Scan for the cell matching the given text and deliver its (X, Y) coordinate at center. 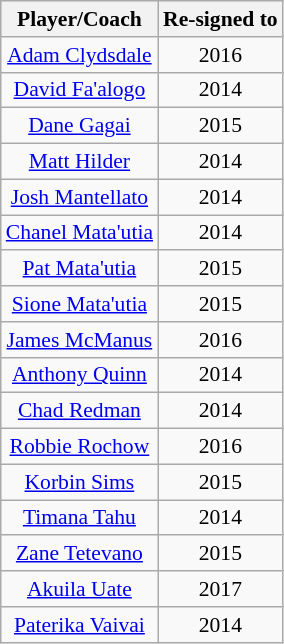
Chad Redman (80, 411)
Akuila Uate (80, 589)
Robbie Rochow (80, 447)
Chanel Mata'utia (80, 233)
James McManus (80, 340)
Sione Mata'utia (80, 304)
David Fa'alogo (80, 90)
Paterika Vaivai (80, 625)
Korbin Sims (80, 482)
Zane Tetevano (80, 554)
Player/Coach (80, 19)
Timana Tahu (80, 518)
Matt Hilder (80, 162)
Josh Mantellato (80, 197)
Pat Mata'utia (80, 269)
2017 (220, 589)
Adam Clydsdale (80, 55)
Anthony Quinn (80, 375)
Re-signed to (220, 19)
Dane Gagai (80, 126)
